Determine the (x, y) coordinate at the center of the cell enclosing the given text.  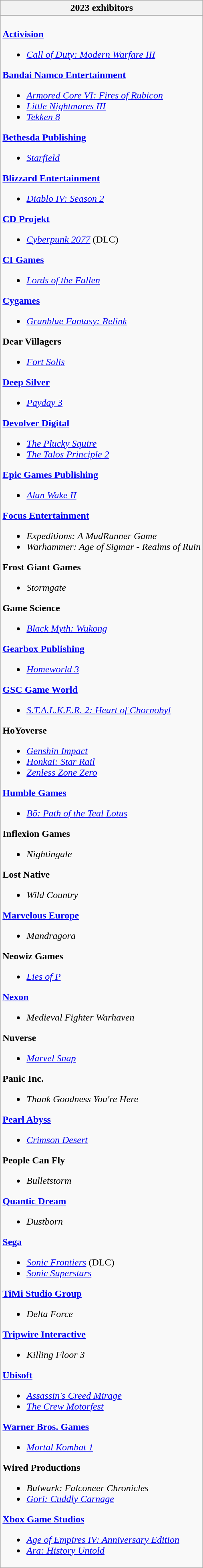
2023 exhibitors (102, 8)
